Determine the (x, y) coordinate at the center of the cell enclosing the given text.  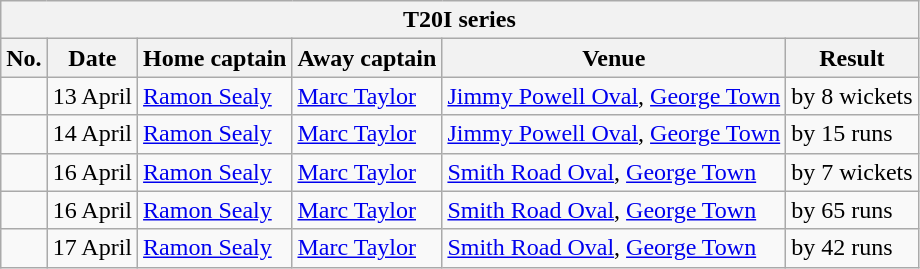
13 April (92, 96)
Result (852, 58)
by 65 runs (852, 210)
by 42 runs (852, 248)
Home captain (215, 58)
No. (24, 58)
by 15 runs (852, 134)
by 7 wickets (852, 172)
Date (92, 58)
17 April (92, 248)
14 April (92, 134)
T20I series (460, 20)
Venue (614, 58)
by 8 wickets (852, 96)
Away captain (367, 58)
